Search for the cell housing the specified text and yield its (X, Y) center coordinate. 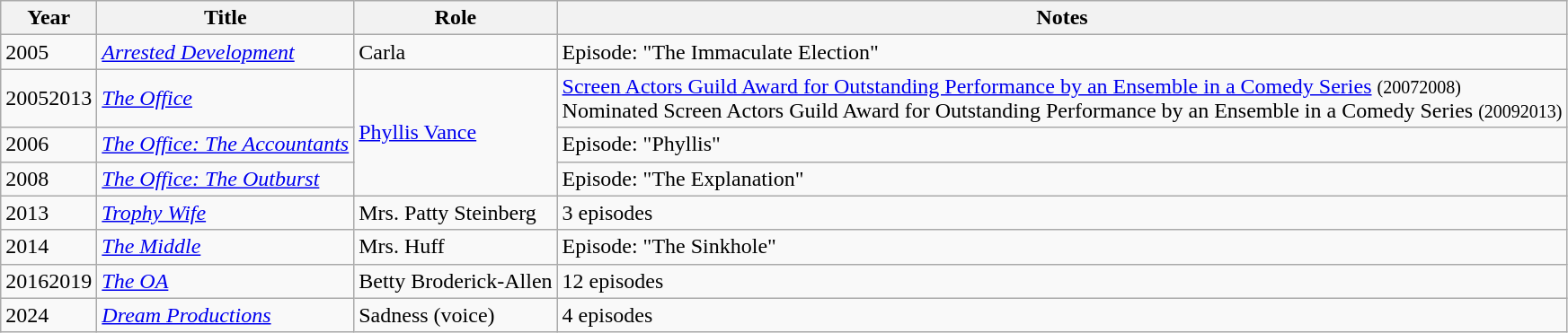
2006 (49, 145)
2005 (49, 52)
The Office (226, 99)
The Office: The Accountants (226, 145)
Title (226, 18)
Episode: "The Explanation" (1062, 179)
The Office: The Outburst (226, 179)
Episode: "The Immaculate Election" (1062, 52)
Mrs. Huff (456, 247)
Betty Broderick-Allen (456, 281)
20052013 (49, 99)
Episode: "The Sinkhole" (1062, 247)
2008 (49, 179)
Arrested Development (226, 52)
4 episodes (1062, 315)
20162019 (49, 281)
Dream Productions (226, 315)
Role (456, 18)
2024 (49, 315)
12 episodes (1062, 281)
Year (49, 18)
Phyllis Vance (456, 133)
3 episodes (1062, 213)
Episode: "Phyllis" (1062, 145)
Mrs. Patty Steinberg (456, 213)
Carla (456, 52)
Sadness (voice) (456, 315)
The Middle (226, 247)
2013 (49, 213)
The OA (226, 281)
2014 (49, 247)
Notes (1062, 18)
Trophy Wife (226, 213)
